Search for the cell housing the specified text and yield its [x, y] center coordinate. 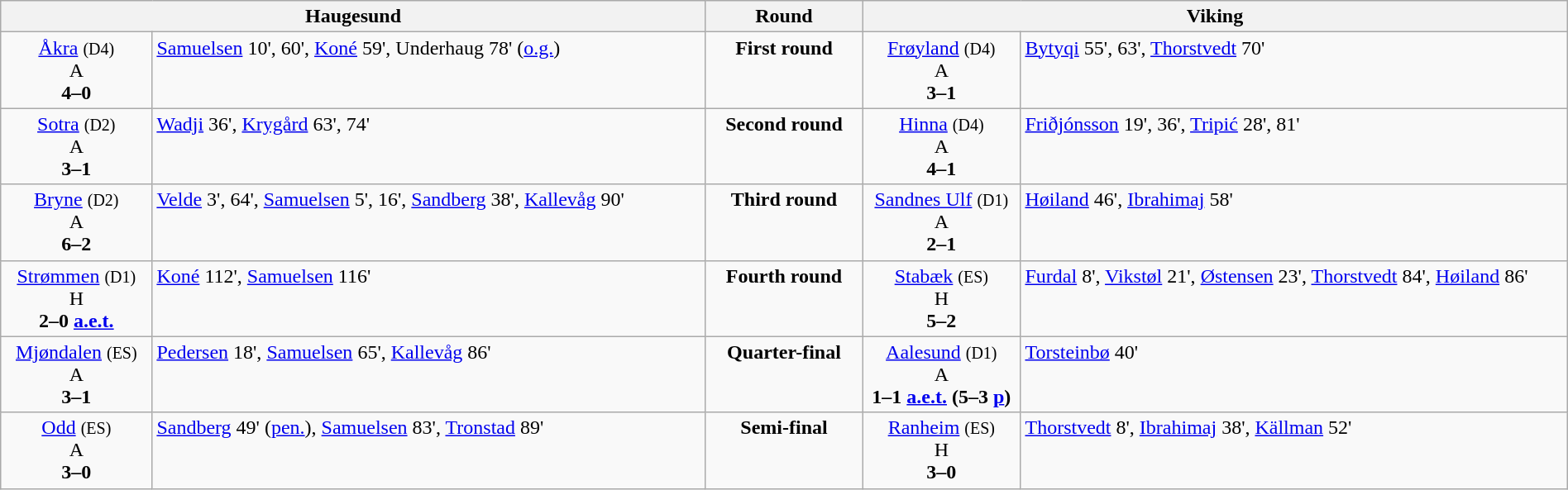
First round [784, 70]
Wadji 36', Krygård 63', 74' [428, 146]
Stabæk (ES)H5–2 [941, 298]
Frøyland (D4)A3–1 [941, 70]
Ranheim (ES)H3–0 [941, 450]
Aalesund (D1)A1–1 a.e.t. (5–3 p) [941, 374]
Viking [1216, 17]
Bytyqi 55', 63', Thorstvedt 70' [1293, 70]
Sandberg 49' (pen.), Samuelsen 83', Tronstad 89' [428, 450]
Torsteinbø 40' [1293, 374]
Åkra (D4)A4–0 [76, 70]
Furdal 8', Vikstøl 21', Østensen 23', Thorstvedt 84', Høiland 86' [1293, 298]
Bryne (D2)A6–2 [76, 222]
Fourth round [784, 298]
Strømmen (D1)H2–0 a.e.t. [76, 298]
Third round [784, 222]
Sotra (D2)A3–1 [76, 146]
Sandnes Ulf (D1)A2–1 [941, 222]
Samuelsen 10', 60', Koné 59', Underhaug 78' (o.g.) [428, 70]
Odd (ES)A3–0 [76, 450]
Semi-final [784, 450]
Høiland 46', Ibrahimaj 58' [1293, 222]
Second round [784, 146]
Pedersen 18', Samuelsen 65', Kallevåg 86' [428, 374]
Quarter-final [784, 374]
Mjøndalen (ES)A3–1 [76, 374]
Hinna (D4)A4–1 [941, 146]
Round [784, 17]
Haugesund [354, 17]
Thorstvedt 8', Ibrahimaj 38', Källman 52' [1293, 450]
Friðjónsson 19', 36', Tripić 28', 81' [1293, 146]
Koné 112', Samuelsen 116' [428, 298]
Velde 3', 64', Samuelsen 5', 16', Sandberg 38', Kallevåg 90' [428, 222]
